Detect which cell encompasses the target text, then output its [X, Y] center coordinate. 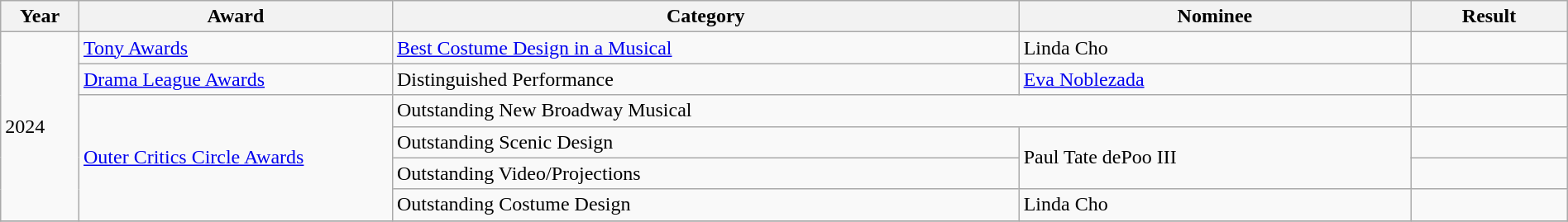
Nominee [1215, 17]
Outstanding Video/Projections [705, 173]
Distinguished Performance [705, 79]
Tony Awards [235, 48]
2024 [40, 126]
Outstanding New Broadway Musical [901, 111]
Outstanding Costume Design [705, 205]
Paul Tate dePoo III [1215, 158]
Year [40, 17]
Category [705, 17]
Drama League Awards [235, 79]
Eva Noblezada [1215, 79]
Result [1489, 17]
Outstanding Scenic Design [705, 142]
Best Costume Design in a Musical [705, 48]
Award [235, 17]
Outer Critics Circle Awards [235, 158]
